Determine the (x, y) coordinate at the center of the cell enclosing the given text.  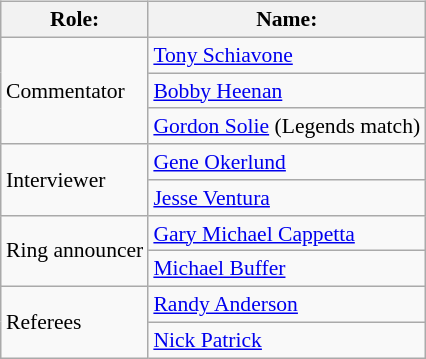
Tony Schiavone (286, 55)
Randy Anderson (286, 305)
Interviewer (74, 180)
Jesse Ventura (286, 198)
Gary Michael Cappetta (286, 233)
Role: (74, 20)
Gordon Solie (Legends match) (286, 126)
Referees (74, 322)
Gene Okerlund (286, 162)
Commentator (74, 90)
Bobby Heenan (286, 91)
Name: (286, 20)
Nick Patrick (286, 340)
Michael Buffer (286, 269)
Ring announcer (74, 250)
